Identify which cell holds the provided text, then report its (X, Y) central coordinate. 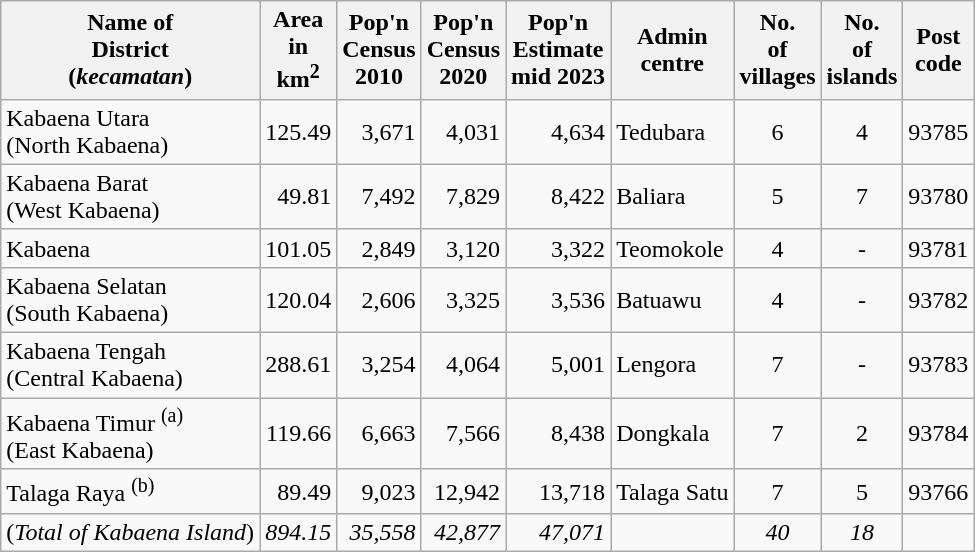
Pop'nCensus2020 (463, 50)
8,438 (558, 434)
93785 (938, 132)
Pop'nCensus2010 (379, 50)
2,849 (379, 248)
89.49 (298, 492)
3,322 (558, 248)
93783 (938, 366)
12,942 (463, 492)
2,606 (379, 300)
Dongkala (672, 434)
101.05 (298, 248)
No.ofislands (862, 50)
6 (778, 132)
No.ofvillages (778, 50)
8,422 (558, 196)
2 (862, 434)
7,829 (463, 196)
Kabaena Tengah (Central Kabaena) (130, 366)
3,325 (463, 300)
7,566 (463, 434)
4,031 (463, 132)
Area in km2 (298, 50)
3,254 (379, 366)
3,536 (558, 300)
47,071 (558, 533)
18 (862, 533)
Kabaena (130, 248)
4,064 (463, 366)
93784 (938, 434)
119.66 (298, 434)
3,671 (379, 132)
(Total of Kabaena Island) (130, 533)
42,877 (463, 533)
Teomokole (672, 248)
Kabaena Utara (North Kabaena) (130, 132)
288.61 (298, 366)
Name ofDistrict(kecamatan) (130, 50)
125.49 (298, 132)
894.15 (298, 533)
4,634 (558, 132)
13,718 (558, 492)
Tedubara (672, 132)
93781 (938, 248)
Talaga Satu (672, 492)
9,023 (379, 492)
7,492 (379, 196)
93766 (938, 492)
49.81 (298, 196)
120.04 (298, 300)
40 (778, 533)
Talaga Raya (b) (130, 492)
6,663 (379, 434)
93782 (938, 300)
Kabaena Timur (a) (East Kabaena) (130, 434)
93780 (938, 196)
Lengora (672, 366)
Batuawu (672, 300)
5,001 (558, 366)
3,120 (463, 248)
Postcode (938, 50)
Baliara (672, 196)
Kabaena Selatan (South Kabaena) (130, 300)
Pop'nEstimatemid 2023 (558, 50)
Kabaena Barat (West Kabaena) (130, 196)
35,558 (379, 533)
Admincentre (672, 50)
